Locate the cell with the specified text and output its [x, y] center coordinate. 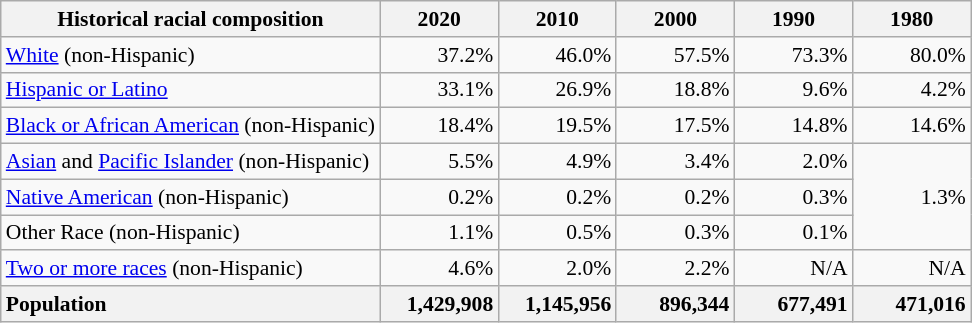
1.1% [439, 233]
Other Race (non-Hispanic) [190, 233]
Native American (non-Hispanic) [190, 197]
37.2% [439, 55]
0.1% [793, 233]
17.5% [675, 126]
Black or African American (non-Hispanic) [190, 126]
1990 [793, 19]
26.9% [557, 90]
18.4% [439, 126]
2000 [675, 19]
19.5% [557, 126]
4.9% [557, 162]
0.5% [557, 233]
2.2% [675, 269]
Population [190, 304]
5.5% [439, 162]
14.8% [793, 126]
Hispanic or Latino [190, 90]
1,145,956 [557, 304]
9.6% [793, 90]
Asian and Pacific Islander (non-Hispanic) [190, 162]
80.0% [912, 55]
677,491 [793, 304]
1,429,908 [439, 304]
4.2% [912, 90]
18.8% [675, 90]
1.3% [912, 198]
2010 [557, 19]
33.1% [439, 90]
2020 [439, 19]
73.3% [793, 55]
46.0% [557, 55]
1980 [912, 19]
471,016 [912, 304]
4.6% [439, 269]
896,344 [675, 304]
Historical racial composition [190, 19]
White (non-Hispanic) [190, 55]
14.6% [912, 126]
3.4% [675, 162]
Two or more races (non-Hispanic) [190, 269]
57.5% [675, 55]
